Provide the [X, Y] coordinate of the cell's center where the given text is located.  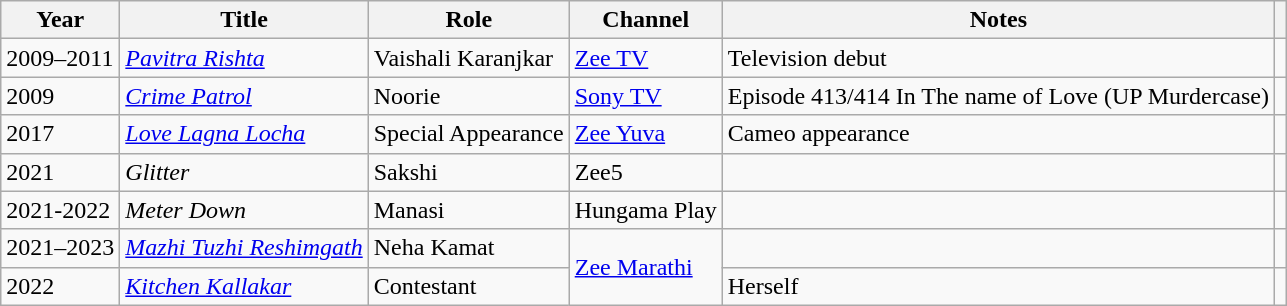
Contestant [468, 286]
Hungama Play [646, 210]
Cameo appearance [998, 134]
Glitter [244, 172]
Manasi [468, 210]
Meter Down [244, 210]
Channel [646, 20]
Episode 413/414 In The name of Love (UP Murdercase) [998, 96]
Pavitra Rishta [244, 58]
Role [468, 20]
Zee5 [646, 172]
Herself [998, 286]
2017 [60, 134]
Special Appearance [468, 134]
Crime Patrol [244, 96]
2021 [60, 172]
Love Lagna Locha [244, 134]
Notes [998, 20]
Neha Kamat [468, 248]
2022 [60, 286]
2021–2023 [60, 248]
Zee TV [646, 58]
Mazhi Tuzhi Reshimgath [244, 248]
2009 [60, 96]
Vaishali Karanjkar [468, 58]
2009–2011 [60, 58]
Noorie [468, 96]
Sakshi [468, 172]
Zee Marathi [646, 267]
Zee Yuva [646, 134]
Sony TV [646, 96]
2021-2022 [60, 210]
Television debut [998, 58]
Kitchen Kallakar [244, 286]
Year [60, 20]
Title [244, 20]
